Return [x, y] of the center of cell containing provided text 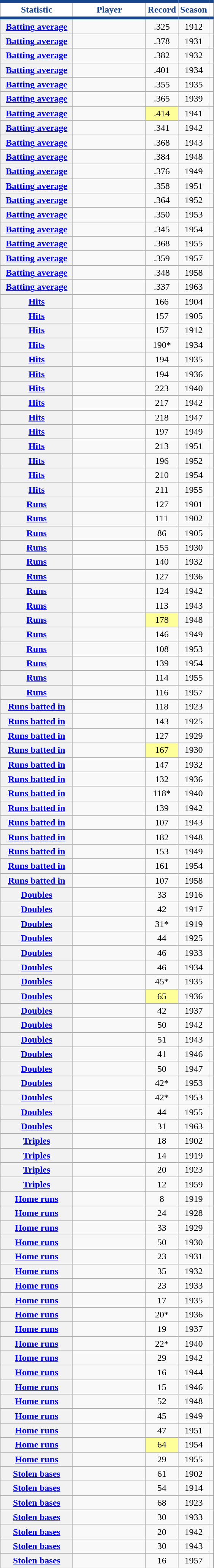
22* [162, 1343]
20* [162, 1314]
118 [162, 707]
61 [162, 1474]
47 [162, 1430]
.345 [162, 229]
18 [162, 1141]
64 [162, 1445]
Record [162, 10]
31* [162, 924]
118* [162, 794]
Season [194, 10]
Player [109, 10]
.337 [162, 287]
124 [162, 591]
45 [162, 1416]
114 [162, 678]
155 [162, 548]
210 [162, 475]
1939 [194, 99]
24 [162, 1213]
218 [162, 417]
68 [162, 1503]
161 [162, 866]
143 [162, 721]
223 [162, 388]
.382 [162, 56]
.365 [162, 99]
178 [162, 620]
217 [162, 403]
.355 [162, 84]
.378 [162, 41]
153 [162, 851]
17 [162, 1300]
1959 [194, 1184]
111 [162, 519]
.414 [162, 113]
41 [162, 1054]
1941 [194, 113]
167 [162, 750]
1916 [194, 895]
14 [162, 1155]
140 [162, 562]
.358 [162, 186]
1917 [194, 909]
190* [162, 345]
.341 [162, 128]
132 [162, 779]
Statistic [36, 10]
65 [162, 996]
31 [162, 1127]
.359 [162, 258]
166 [162, 302]
1904 [194, 302]
116 [162, 692]
113 [162, 605]
.350 [162, 215]
52 [162, 1401]
211 [162, 490]
.401 [162, 70]
35 [162, 1271]
108 [162, 649]
197 [162, 432]
1928 [194, 1213]
.376 [162, 171]
15 [162, 1387]
19 [162, 1329]
146 [162, 634]
54 [162, 1488]
.384 [162, 157]
1914 [194, 1488]
.364 [162, 200]
86 [162, 533]
8 [162, 1199]
147 [162, 765]
1901 [194, 504]
182 [162, 837]
196 [162, 461]
51 [162, 1040]
213 [162, 446]
45* [162, 982]
.348 [162, 273]
12 [162, 1184]
1944 [194, 1373]
.325 [162, 26]
